Search for the cell housing the specified text and yield its (x, y) center coordinate. 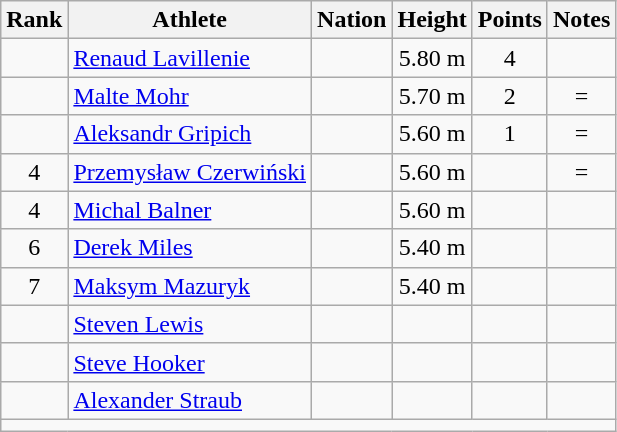
Height (432, 20)
7 (34, 286)
1 (510, 134)
Nation (352, 20)
Rank (34, 20)
5.70 m (432, 96)
Renaud Lavillenie (190, 58)
Aleksandr Gripich (190, 134)
2 (510, 96)
5.80 m (432, 58)
Steven Lewis (190, 324)
Points (510, 20)
Michal Balner (190, 210)
Athlete (190, 20)
6 (34, 248)
Przemysław Czerwiński (190, 172)
Alexander Straub (190, 400)
Steve Hooker (190, 362)
Maksym Mazuryk (190, 286)
Malte Mohr (190, 96)
Notes (581, 20)
Derek Miles (190, 248)
